Detect which cell encompasses the target text, then output its (x, y) center coordinate. 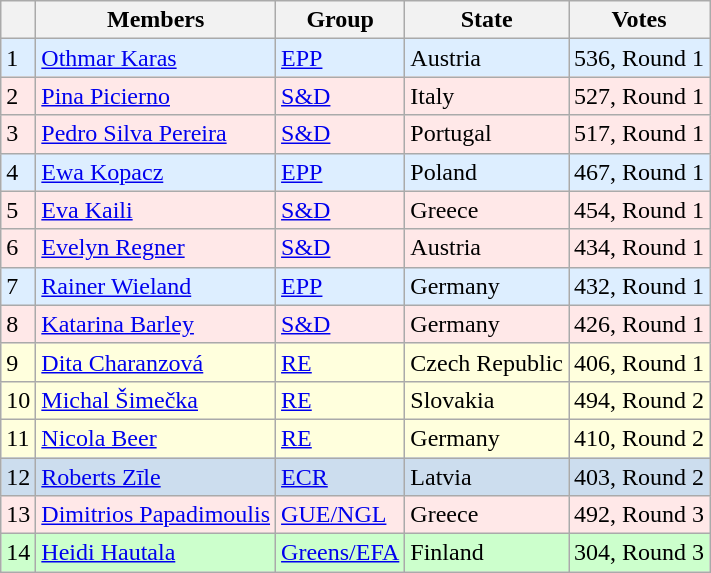
14 (18, 553)
Members (156, 20)
Italy (487, 96)
12 (18, 477)
Latvia (487, 477)
13 (18, 515)
454, Round 1 (638, 210)
432, Round 1 (638, 286)
4 (18, 172)
10 (18, 400)
406, Round 1 (638, 362)
ECR (340, 477)
3 (18, 134)
Ewa Kopacz (156, 172)
494, Round 2 (638, 400)
Pedro Silva Pereira (156, 134)
Eva Kaili (156, 210)
7 (18, 286)
Dita Charanzová (156, 362)
Michal Šimečka (156, 400)
434, Round 1 (638, 248)
Heidi Hautala (156, 553)
State (487, 20)
Slovakia (487, 400)
GUE/NGL (340, 515)
517, Round 1 (638, 134)
8 (18, 324)
467, Round 1 (638, 172)
Votes (638, 20)
403, Round 2 (638, 477)
Czech Republic (487, 362)
9 (18, 362)
Finland (487, 553)
Dimitrios Papadimoulis (156, 515)
Nicola Beer (156, 438)
Portugal (487, 134)
426, Round 1 (638, 324)
410, Round 2 (638, 438)
Pina Picierno (156, 96)
Katarina Barley (156, 324)
Roberts Zīle (156, 477)
11 (18, 438)
304, Round 3 (638, 553)
6 (18, 248)
Othmar Karas (156, 58)
Evelyn Regner (156, 248)
1 (18, 58)
5 (18, 210)
Poland (487, 172)
2 (18, 96)
536, Round 1 (638, 58)
Group (340, 20)
Greens/EFA (340, 553)
Rainer Wieland (156, 286)
527, Round 1 (638, 96)
492, Round 3 (638, 515)
